Extract the (X, Y) coordinate from the center of the cell holding the provided text.  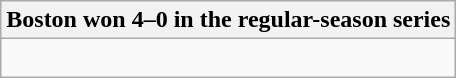
Boston won 4–0 in the regular-season series (228, 20)
